Extract the (X, Y) coordinate from the center of the cell holding the provided text.  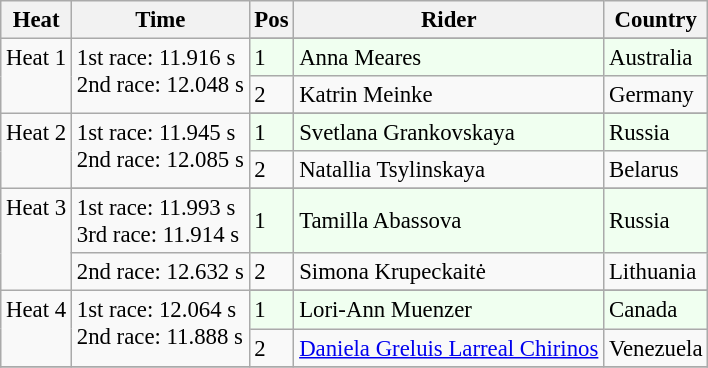
Rider (449, 20)
Canada (656, 310)
Daniela Greluis Larreal Chirinos (449, 348)
Country (656, 20)
1st race: 11.916 s2nd race: 12.048 s (160, 76)
Time (160, 20)
Svetlana Grankovskaya (449, 133)
1st race: 11.945 s2nd race: 12.085 s (160, 152)
Heat 3 (36, 240)
Lori-Ann Muenzer (449, 310)
Heat (36, 20)
Katrin Meinke (449, 95)
Heat 4 (36, 328)
Anna Meares (449, 58)
Belarus (656, 170)
Natallia Tsylinskaya (449, 170)
Venezuela (656, 348)
Australia (656, 58)
1st race: 11.993 s3rd race: 11.914 s (160, 222)
Simona Krupeckaitė (449, 273)
2nd race: 12.632 s (160, 273)
Germany (656, 95)
Heat 1 (36, 76)
Lithuania (656, 273)
1st race: 12.064 s2nd race: 11.888 s (160, 328)
Heat 2 (36, 152)
Tamilla Abassova (449, 222)
Pos (272, 20)
